Extract the (x, y) coordinate from the center of the cell holding the provided text.  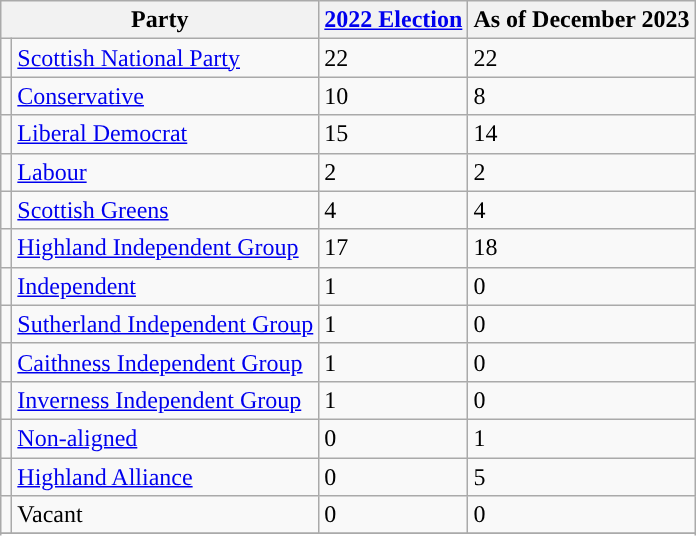
5 (582, 477)
2022 Election (394, 20)
Scottish National Party (166, 58)
Independent (166, 286)
10 (394, 96)
17 (394, 248)
Vacant (166, 515)
As of December 2023 (582, 20)
Conservative (166, 96)
Party (160, 20)
Liberal Democrat (166, 134)
14 (582, 134)
8 (582, 96)
Highland Alliance (166, 477)
Scottish Greens (166, 210)
Inverness Independent Group (166, 400)
18 (582, 248)
Caithness Independent Group (166, 362)
Non-aligned (166, 438)
Labour (166, 172)
Highland Independent Group (166, 248)
Sutherland Independent Group (166, 324)
15 (394, 134)
